Capture the cell that displays the provided text and extract its [X, Y] central coordinate. 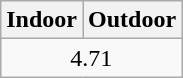
4.71 [92, 58]
Outdoor [132, 20]
Indoor [42, 20]
